Detect which cell encompasses the target text, then output its [X, Y] center coordinate. 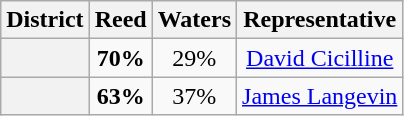
David Cicilline [320, 58]
29% [194, 58]
District [45, 20]
Waters [194, 20]
Representative [320, 20]
63% [120, 96]
Reed [120, 20]
James Langevin [320, 96]
70% [120, 58]
37% [194, 96]
